Find where the given text appears and provide that cell's center as (x, y) coordinate. 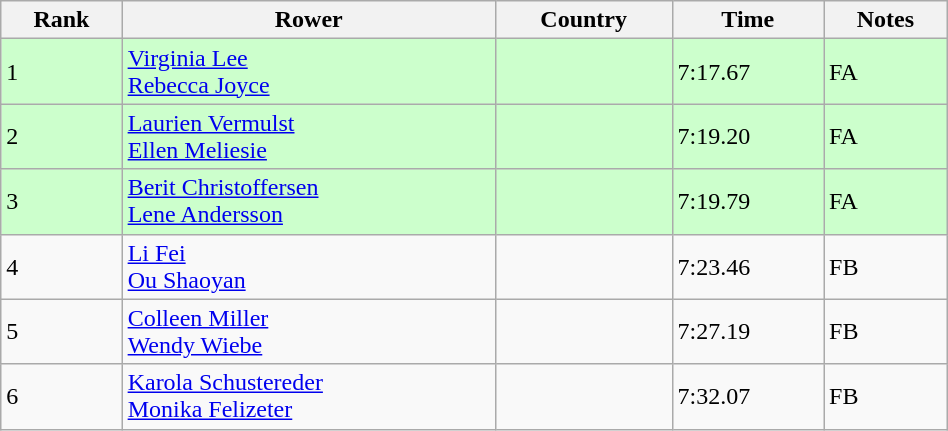
Rank (62, 20)
Berit ChristoffersenLene Andersson (308, 202)
2 (62, 136)
Notes (886, 20)
Colleen MillerWendy Wiebe (308, 332)
5 (62, 332)
Country (584, 20)
1 (62, 72)
Time (748, 20)
4 (62, 266)
3 (62, 202)
7:17.67 (748, 72)
Laurien VermulstEllen Meliesie (308, 136)
Rower (308, 20)
7:27.19 (748, 332)
7:23.46 (748, 266)
Virginia LeeRebecca Joyce (308, 72)
7:19.20 (748, 136)
Li FeiOu Shaoyan (308, 266)
Karola SchusterederMonika Felizeter (308, 396)
6 (62, 396)
7:32.07 (748, 396)
7:19.79 (748, 202)
